Output the (x, y) coordinate of the center of the cell containing the given text.  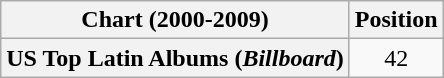
US Top Latin Albums (Billboard) (176, 58)
Position (396, 20)
42 (396, 58)
Chart (2000-2009) (176, 20)
